Locate the cell with the specified text and output its [x, y] center coordinate. 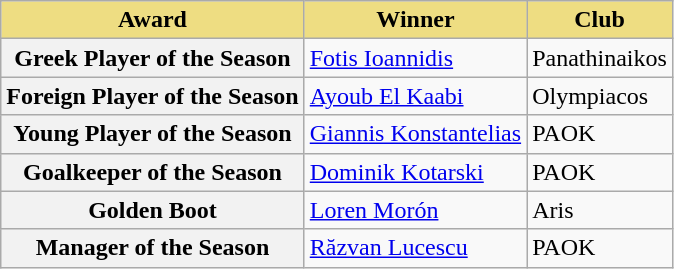
Dominik Kotarski [415, 172]
Olympiacos [600, 96]
Ayoub El Kaabi [415, 96]
Răzvan Lucescu [415, 248]
Loren Morón [415, 210]
Golden Boot [152, 210]
Greek Player of the Season [152, 58]
Giannis Konstantelias [415, 134]
Manager of the Season [152, 248]
Club [600, 20]
Panathinaikos [600, 58]
Award [152, 20]
Foreign Player of the Season [152, 96]
Goalkeeper of the Season [152, 172]
Young Player of the Season [152, 134]
Fotis Ioannidis [415, 58]
Aris [600, 210]
Winner [415, 20]
